From the cell containing the given text, extract its center point as (X, Y) coordinate. 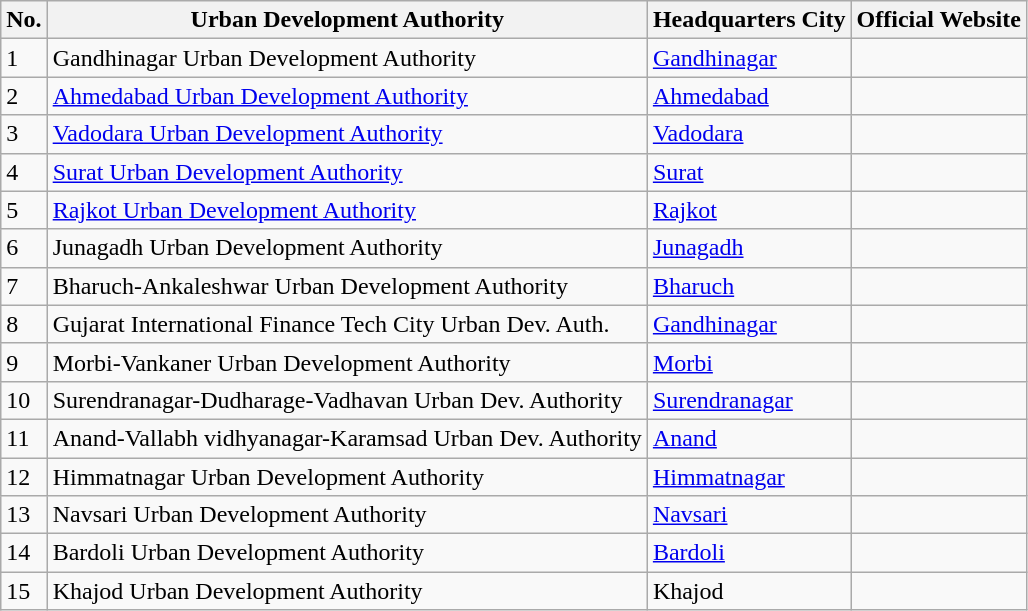
12 (24, 477)
Vadodara (749, 134)
Rajkot Urban Development Authority (347, 210)
Navsari Urban Development Authority (347, 515)
Gandhinagar Urban Development Authority (347, 58)
Surat (749, 172)
8 (24, 324)
Morbi-Vankaner Urban Development Authority (347, 362)
Anand (749, 438)
Surendranagar (749, 400)
10 (24, 400)
Vadodara Urban Development Authority (347, 134)
Rajkot (749, 210)
Ahmedabad (749, 96)
Headquarters City (749, 20)
15 (24, 591)
Bardoli Urban Development Authority (347, 553)
Khajod Urban Development Authority (347, 591)
4 (24, 172)
Official Website (938, 20)
Surat Urban Development Authority (347, 172)
Anand-Vallabh vidhyanagar-Karamsad Urban Dev. Authority (347, 438)
5 (24, 210)
Morbi (749, 362)
9 (24, 362)
3 (24, 134)
Junagadh Urban Development Authority (347, 248)
2 (24, 96)
Urban Development Authority (347, 20)
Gujarat International Finance Tech City Urban Dev. Auth. (347, 324)
7 (24, 286)
14 (24, 553)
No. (24, 20)
Bharuch-Ankaleshwar Urban Development Authority (347, 286)
Himmatnagar (749, 477)
13 (24, 515)
Himmatnagar Urban Development Authority (347, 477)
Bardoli (749, 553)
1 (24, 58)
Ahmedabad Urban Development Authority (347, 96)
Surendranagar-Dudharage-Vadhavan Urban Dev. Authority (347, 400)
6 (24, 248)
Navsari (749, 515)
Junagadh (749, 248)
Bharuch (749, 286)
Khajod (749, 591)
11 (24, 438)
